Extract the (X, Y) coordinate from the center of the cell holding the provided text.  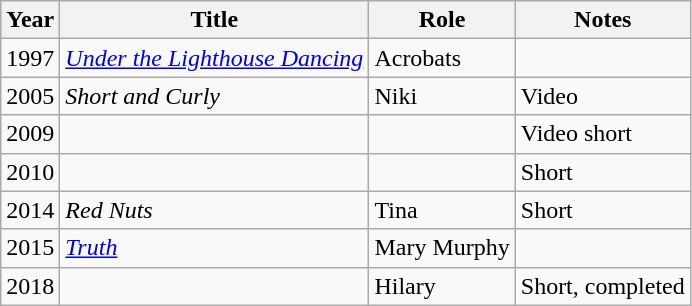
2015 (30, 248)
Hilary (442, 286)
2009 (30, 134)
Mary Murphy (442, 248)
2005 (30, 96)
Notes (602, 20)
Short, completed (602, 286)
Title (214, 20)
Year (30, 20)
2014 (30, 210)
Under the Lighthouse Dancing (214, 58)
Role (442, 20)
Video (602, 96)
Truth (214, 248)
Tina (442, 210)
Niki (442, 96)
Video short (602, 134)
2018 (30, 286)
Red Nuts (214, 210)
1997 (30, 58)
Short and Curly (214, 96)
Acrobats (442, 58)
2010 (30, 172)
